Return the [x, y] coordinate for the center point of the cell that contains the specified text.  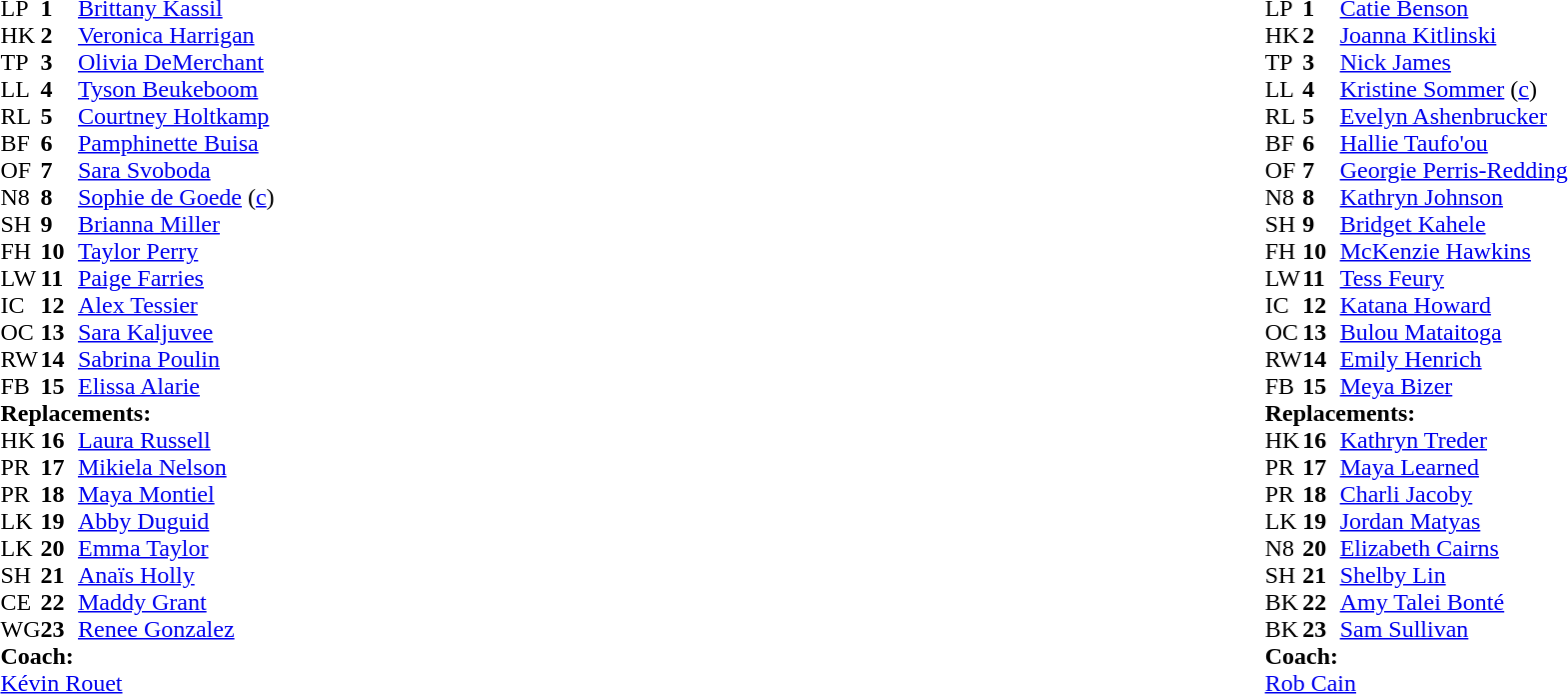
Elissa Alarie [176, 386]
Mikiela Nelson [176, 468]
Shelby Lin [1454, 576]
Jordan Matyas [1454, 522]
Taylor Perry [176, 252]
Bulou Mataitoga [1454, 332]
Brianna Miller [176, 224]
Pamphinette Buisa [176, 144]
Olivia DeMerchant [176, 62]
Sara Svoboda [176, 170]
Nick James [1454, 62]
Katana Howard [1454, 306]
Sara Kaljuvee [176, 332]
Maddy Grant [176, 602]
Charli Jacoby [1454, 494]
Renee Gonzalez [176, 630]
Anaїs Holly [176, 576]
Paige Farries [176, 278]
Sabrina Poulin [176, 360]
Alex Tessier [176, 306]
Elizabeth Cairns [1454, 548]
Maya Montiel [176, 494]
Bridget Kahele [1454, 224]
Courtney Holtkamp [176, 116]
Kristine Sommer (c) [1454, 90]
Tess Feury [1454, 278]
Sam Sullivan [1454, 630]
Amy Talei Bonté [1454, 602]
Emily Henrich [1454, 360]
CE [20, 602]
Emma Taylor [176, 548]
Abby Duguid [176, 522]
Meya Bizer [1454, 386]
Laura Russell [176, 440]
Veronica Harrigan [176, 36]
Sophie de Goede (c) [176, 198]
Evelyn Ashenbrucker [1454, 116]
Kathryn Johnson [1454, 198]
Maya Learned [1454, 468]
Kathryn Treder [1454, 440]
Joanna Kitlinski [1454, 36]
Tyson Beukeboom [176, 90]
WG [20, 630]
Hallie Taufo'ou [1454, 144]
Georgie Perris-Redding [1454, 170]
McKenzie Hawkins [1454, 252]
